Pinpoint the cell where the given text exists, returning its [x, y] midpoint coordinate. 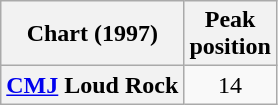
14 [230, 85]
Peakposition [230, 34]
Chart (1997) [92, 34]
CMJ Loud Rock [92, 85]
